Return the [x, y] coordinate for the center point of the cell that contains the specified text.  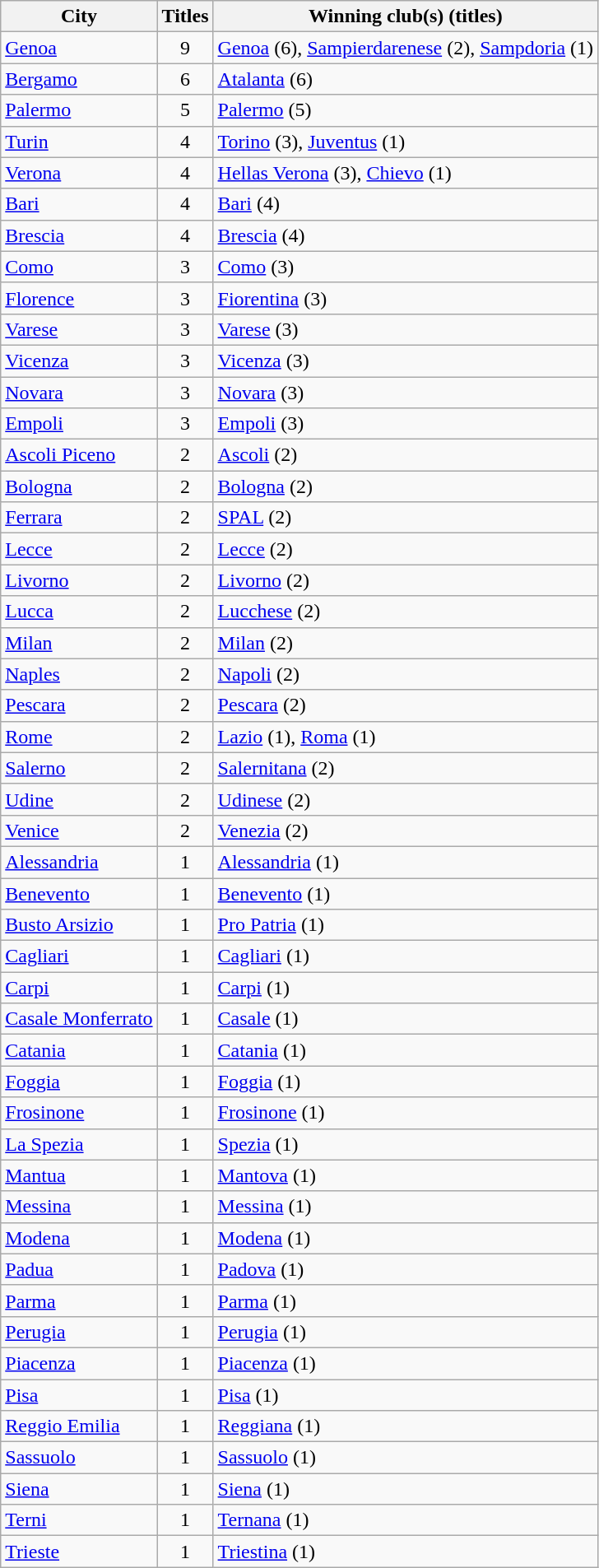
Sassuolo [79, 1458]
Pescara (2) [406, 705]
Perugia (1) [406, 1332]
Foggia (1) [406, 1082]
Milan (2) [406, 643]
Cagliari (1) [406, 956]
Parma (1) [406, 1300]
Venice [79, 831]
Frosinone [79, 1113]
Vicenza (3) [406, 361]
Napoli (2) [406, 674]
Lecce [79, 549]
Reggio Emilia [79, 1426]
City [79, 16]
Venezia (2) [406, 831]
Turin [79, 142]
Bari (4) [406, 204]
Fiorentina (3) [406, 298]
Livorno (2) [406, 580]
Pisa [79, 1395]
Como [79, 267]
Padua [79, 1269]
Brescia [79, 235]
Udinese (2) [406, 799]
Parma [79, 1300]
Ternana (1) [406, 1520]
Verona [79, 173]
Ferrara [79, 518]
Carpi [79, 988]
Empoli (3) [406, 424]
Cagliari [79, 956]
Frosinone (1) [406, 1113]
Padova (1) [406, 1269]
Modena [79, 1238]
Varese (3) [406, 329]
Foggia [79, 1082]
Alessandria (1) [406, 862]
Palermo (5) [406, 110]
Novara [79, 393]
Titles [185, 16]
Udine [79, 799]
Lucchese (2) [406, 612]
Como (3) [406, 267]
Spezia (1) [406, 1144]
Novara (3) [406, 393]
Bergamo [79, 79]
Terni [79, 1520]
Triestina (1) [406, 1552]
Piacenza (1) [406, 1363]
Reggiana (1) [406, 1426]
Salerno [79, 768]
Messina (1) [406, 1207]
9 [185, 48]
Piacenza [79, 1363]
Bologna (2) [406, 486]
Lucca [79, 612]
Trieste [79, 1552]
Lecce (2) [406, 549]
Pescara [79, 705]
Alessandria [79, 862]
Torino (3), Juventus (1) [406, 142]
Pro Patria (1) [406, 925]
Vicenza [79, 361]
Pisa (1) [406, 1395]
Mantua [79, 1175]
Siena [79, 1489]
Empoli [79, 424]
Genoa (6), Sampierdarenese (2), Sampdoria (1) [406, 48]
Catania [79, 1050]
Palermo [79, 110]
Atalanta (6) [406, 79]
Modena (1) [406, 1238]
Genoa [79, 48]
Ascoli Piceno [79, 455]
Carpi (1) [406, 988]
Salernitana (2) [406, 768]
Winning club(s) (titles) [406, 16]
5 [185, 110]
Messina [79, 1207]
Rome [79, 737]
Casale (1) [406, 1019]
Benevento [79, 893]
Benevento (1) [406, 893]
Lazio (1), Roma (1) [406, 737]
Catania (1) [406, 1050]
Sassuolo (1) [406, 1458]
Florence [79, 298]
Bari [79, 204]
Brescia (4) [406, 235]
Bologna [79, 486]
Hellas Verona (3), Chievo (1) [406, 173]
Casale Monferrato [79, 1019]
Siena (1) [406, 1489]
Ascoli (2) [406, 455]
6 [185, 79]
Mantova (1) [406, 1175]
Naples [79, 674]
Livorno [79, 580]
Milan [79, 643]
La Spezia [79, 1144]
Varese [79, 329]
Perugia [79, 1332]
Busto Arsizio [79, 925]
SPAL (2) [406, 518]
